From the cell containing the given text, extract its center point as (X, Y) coordinate. 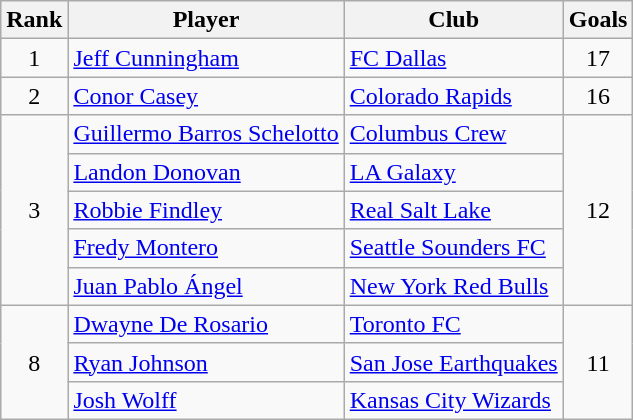
Seattle Sounders FC (454, 248)
Dwayne De Rosario (206, 324)
Robbie Findley (206, 210)
Juan Pablo Ángel (206, 286)
Colorado Rapids (454, 96)
Real Salt Lake (454, 210)
Rank (34, 20)
Ryan Johnson (206, 362)
Player (206, 20)
17 (598, 58)
Goals (598, 20)
2 (34, 96)
16 (598, 96)
Columbus Crew (454, 134)
LA Galaxy (454, 172)
Fredy Montero (206, 248)
San Jose Earthquakes (454, 362)
12 (598, 210)
Jeff Cunningham (206, 58)
8 (34, 362)
Club (454, 20)
Conor Casey (206, 96)
Josh Wolff (206, 400)
11 (598, 362)
1 (34, 58)
3 (34, 210)
Kansas City Wizards (454, 400)
Guillermo Barros Schelotto (206, 134)
Landon Donovan (206, 172)
New York Red Bulls (454, 286)
Toronto FC (454, 324)
FC Dallas (454, 58)
